Return (X, Y) of the center of cell containing provided text 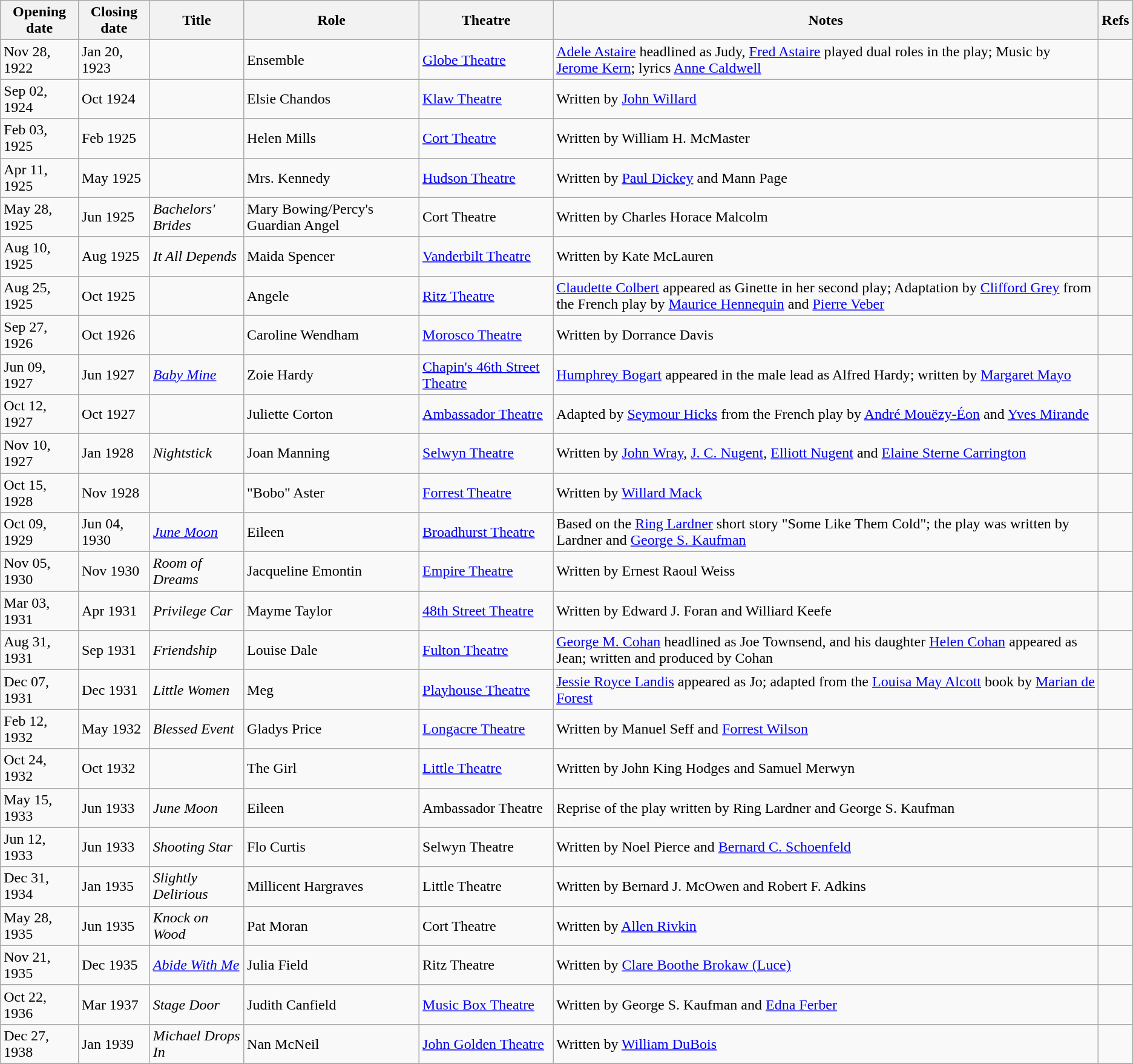
Oct 15, 1928 (40, 493)
Blessed Event (196, 729)
John Golden Theatre (487, 1043)
Music Box Theatre (487, 1005)
Joan Manning (332, 453)
Jun 1927 (114, 374)
Feb 12, 1932 (40, 729)
Sep 1931 (114, 650)
Julia Field (332, 965)
Jun 09, 1927 (40, 374)
Theatre (487, 21)
Elsie Chandos (332, 99)
Mar 1937 (114, 1005)
Aug 10, 1925 (40, 257)
Aug 31, 1931 (40, 650)
Judith Canfield (332, 1005)
Nov 1930 (114, 571)
Mayme Taylor (332, 611)
Dec 07, 1931 (40, 690)
Jun 1935 (114, 926)
Oct 09, 1929 (40, 533)
Oct 12, 1927 (40, 414)
"Bobo" Aster (332, 493)
The Girl (332, 769)
Sep 27, 1926 (40, 335)
Caroline Wendham (332, 335)
Slightly Delirious (196, 886)
Jan 1939 (114, 1043)
Oct 1925 (114, 295)
Dec 1935 (114, 965)
Jan 1928 (114, 453)
Shooting Star (196, 847)
Zoie Hardy (332, 374)
Broadhurst Theatre (487, 533)
Hudson Theatre (487, 178)
Written by Charles Horace Malcolm (826, 217)
Adapted by Seymour Hicks from the French play by André Mouëzy-Éon and Yves Mirande (826, 414)
Opening date (40, 21)
Millicent Hargraves (332, 886)
Closing date (114, 21)
Juliette Corton (332, 414)
Based on the Ring Lardner short story "Some Like Them Cold"; the play was written by Lardner and George S. Kaufman (826, 533)
Room of Dreams (196, 571)
Written by Bernard J. McOwen and Robert F. Adkins (826, 886)
Globe Theatre (487, 59)
Playhouse Theatre (487, 690)
Jan 1935 (114, 886)
48th Street Theatre (487, 611)
George M. Cohan headlined as Joe Townsend, and his daughter Helen Cohan appeared as Jean; written and produced by Cohan (826, 650)
Oct 1924 (114, 99)
Jun 1925 (114, 217)
Written by Willard Mack (826, 493)
Feb 1925 (114, 138)
Dec 27, 1938 (40, 1043)
Knock on Wood (196, 926)
Michael Drops In (196, 1043)
Klaw Theatre (487, 99)
Feb 03, 1925 (40, 138)
Dec 1931 (114, 690)
Louise Dale (332, 650)
Nov 21, 1935 (40, 965)
Pat Moran (332, 926)
Nan McNeil (332, 1043)
May 28, 1925 (40, 217)
Oct 1927 (114, 414)
Nov 05, 1930 (40, 571)
Mar 03, 1931 (40, 611)
Flo Curtis (332, 847)
Baby Mine (196, 374)
Fulton Theatre (487, 650)
Refs (1115, 21)
May 28, 1935 (40, 926)
Apr 11, 1925 (40, 178)
Abide With Me (196, 965)
Adele Astaire headlined as Judy, Fred Astaire played dual roles in the play; Music by Jerome Kern; lyrics Anne Caldwell (826, 59)
Written by Kate McLauren (826, 257)
Ensemble (332, 59)
Title (196, 21)
Written by Edward J. Foran and Williard Keefe (826, 611)
Aug 25, 1925 (40, 295)
Oct 24, 1932 (40, 769)
Empire Theatre (487, 571)
Oct 1926 (114, 335)
Bachelors' Brides (196, 217)
Sep 02, 1924 (40, 99)
Written by William H. McMaster (826, 138)
Friendship (196, 650)
May 1925 (114, 178)
Mrs. Kennedy (332, 178)
Notes (826, 21)
Role (332, 21)
Chapin's 46th Street Theatre (487, 374)
Claudette Colbert appeared as Ginette in her second play; Adaptation by Clifford Grey from the French play by Maurice Hennequin and Pierre Veber (826, 295)
Dec 31, 1934 (40, 886)
Vanderbilt Theatre (487, 257)
Aug 1925 (114, 257)
Reprise of the play written by Ring Lardner and George S. Kaufman (826, 807)
Forrest Theatre (487, 493)
Written by Manuel Seff and Forrest Wilson (826, 729)
Written by William DuBois (826, 1043)
Mary Bowing/Percy's Guardian Angel (332, 217)
Morosco Theatre (487, 335)
It All Depends (196, 257)
Angele (332, 295)
Maida Spencer (332, 257)
Oct 1932 (114, 769)
Privilege Car (196, 611)
Humphrey Bogart appeared in the male lead as Alfred Hardy; written by Margaret Mayo (826, 374)
Meg (332, 690)
Written by Clare Boothe Brokaw (Luce) (826, 965)
Little Women (196, 690)
Nov 1928 (114, 493)
Oct 22, 1936 (40, 1005)
Written by Dorrance Davis (826, 335)
Jun 12, 1933 (40, 847)
Written by John King Hodges and Samuel Merwyn (826, 769)
Written by Paul Dickey and Mann Page (826, 178)
Written by Allen Rivkin (826, 926)
Written by John Willard (826, 99)
Nightstick (196, 453)
May 15, 1933 (40, 807)
Nov 10, 1927 (40, 453)
Jessie Royce Landis appeared as Jo; adapted from the Louisa May Alcott book by Marian de Forest (826, 690)
Written by Noel Pierce and Bernard C. Schoenfeld (826, 847)
Nov 28, 1922 (40, 59)
Written by George S. Kaufman and Edna Ferber (826, 1005)
Jun 04, 1930 (114, 533)
Written by Ernest Raoul Weiss (826, 571)
Apr 1931 (114, 611)
Stage Door (196, 1005)
Jacqueline Emontin (332, 571)
May 1932 (114, 729)
Gladys Price (332, 729)
Longacre Theatre (487, 729)
Jan 20, 1923 (114, 59)
Written by John Wray, J. C. Nugent, Elliott Nugent and Elaine Sterne Carrington (826, 453)
Helen Mills (332, 138)
